Extract the (x, y) coordinate from the center of the cell holding the provided text.  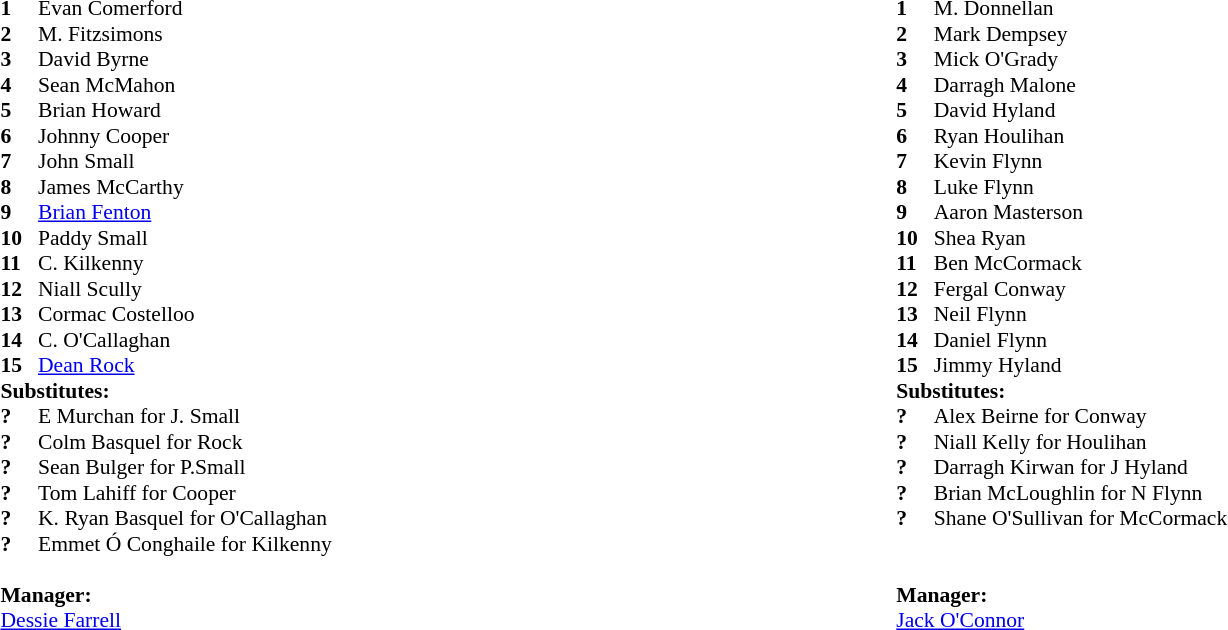
Colm Basquel for Rock (185, 442)
Jimmy Hyland (1080, 365)
Cormac Costelloo (185, 315)
David Byrne (185, 59)
Darragh Kirwan for J Hyland (1080, 467)
Mick O'Grady (1080, 59)
Brian Howard (185, 111)
Niall Scully (185, 289)
Darragh Malone (1080, 85)
Daniel Flynn (1080, 340)
M. Fitzsimons (185, 34)
E Murchan for J. Small (185, 417)
Aaron Masterson (1080, 213)
David Hyland (1080, 111)
C. O'Callaghan (185, 340)
Brian McLoughlin for N Flynn (1080, 493)
Mark Dempsey (1080, 34)
Johnny Cooper (185, 136)
Neil Flynn (1080, 315)
Sean McMahon (185, 85)
Tom Lahiff for Cooper (185, 493)
Shea Ryan (1080, 238)
James McCarthy (185, 187)
Dean Rock (185, 365)
Niall Kelly for Houlihan (1080, 442)
C. Kilkenny (185, 263)
Alex Beirne for Conway (1080, 417)
Emmet Ó Conghaile for Kilkenny (185, 544)
Ryan Houlihan (1080, 136)
Kevin Flynn (1080, 161)
Paddy Small (185, 238)
Sean Bulger for P.Small (185, 467)
K. Ryan Basquel for O'Callaghan (185, 519)
Ben McCormack (1080, 263)
John Small (185, 161)
Brian Fenton (185, 213)
Shane O'Sullivan for McCormack (1080, 519)
Fergal Conway (1080, 289)
Luke Flynn (1080, 187)
